Identify which cell holds the provided text, then report its [x, y] central coordinate. 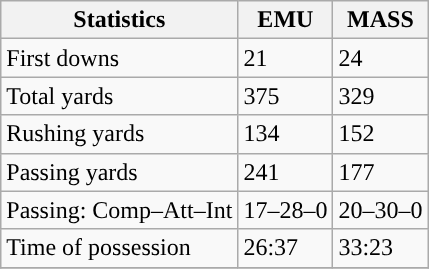
Time of possession [120, 248]
20–30–0 [380, 210]
33:23 [380, 248]
Passing yards [120, 172]
177 [380, 172]
26:37 [286, 248]
329 [380, 96]
Rushing yards [120, 134]
375 [286, 96]
17–28–0 [286, 210]
Statistics [120, 20]
21 [286, 58]
152 [380, 134]
EMU [286, 20]
MASS [380, 20]
241 [286, 172]
First downs [120, 58]
Total yards [120, 96]
Passing: Comp–Att–Int [120, 210]
134 [286, 134]
24 [380, 58]
